For the text-containing cell, return its midpoint in [x, y] coordinate format. 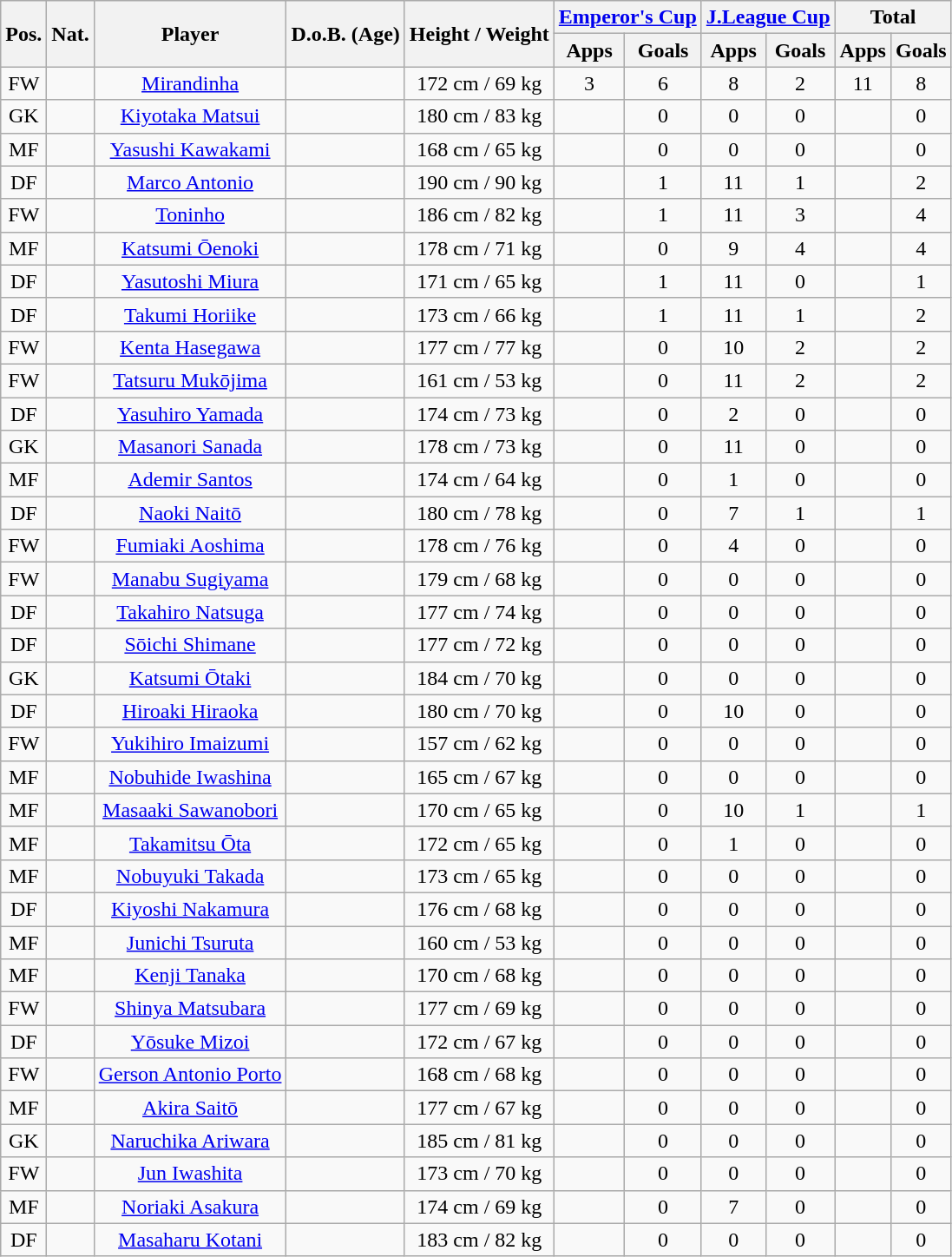
172 cm / 67 kg [479, 1042]
Takahiro Natsuga [190, 612]
Manabu Sugiyama [190, 579]
Emperor's Cup [627, 17]
Noriaki Asakura [190, 1207]
168 cm / 65 kg [479, 149]
174 cm / 73 kg [479, 414]
Kenta Hasegawa [190, 347]
173 cm / 66 kg [479, 314]
178 cm / 73 kg [479, 447]
183 cm / 82 kg [479, 1240]
Yukihiro Imaizumi [190, 744]
185 cm / 81 kg [479, 1141]
Total [893, 17]
Masaaki Sawanobori [190, 810]
180 cm / 83 kg [479, 116]
9 [733, 248]
165 cm / 67 kg [479, 777]
180 cm / 78 kg [479, 513]
Hiroaki Hiraoka [190, 711]
Kiyotaka Matsui [190, 116]
Height / Weight [479, 34]
J.League Cup [768, 17]
Tatsuru Mukōjima [190, 380]
Kiyoshi Nakamura [190, 909]
173 cm / 70 kg [479, 1174]
Toninho [190, 215]
174 cm / 69 kg [479, 1207]
Fumiaki Aoshima [190, 546]
Gerson Antonio Porto [190, 1075]
177 cm / 77 kg [479, 347]
Masaharu Kotani [190, 1240]
178 cm / 76 kg [479, 546]
186 cm / 82 kg [479, 215]
Nobuhide Iwashina [190, 777]
6 [663, 83]
Naruchika Ariwara [190, 1141]
180 cm / 70 kg [479, 711]
Yasushi Kawakami [190, 149]
173 cm / 65 kg [479, 876]
Marco Antonio [190, 182]
Katsumi Ōtaki [190, 678]
176 cm / 68 kg [479, 909]
Yasutoshi Miura [190, 281]
170 cm / 68 kg [479, 976]
Katsumi Ōenoki [190, 248]
Takamitsu Ōta [190, 843]
174 cm / 64 kg [479, 480]
Akira Saitō [190, 1108]
Naoki Naitō [190, 513]
172 cm / 69 kg [479, 83]
172 cm / 65 kg [479, 843]
161 cm / 53 kg [479, 380]
Pos. [24, 34]
171 cm / 65 kg [479, 281]
Yōsuke Mizoi [190, 1042]
Sōichi Shimane [190, 645]
Masanori Sanada [190, 447]
177 cm / 69 kg [479, 1009]
D.o.B. (Age) [345, 34]
157 cm / 62 kg [479, 744]
Junichi Tsuruta [190, 942]
Kenji Tanaka [190, 976]
190 cm / 90 kg [479, 182]
184 cm / 70 kg [479, 678]
179 cm / 68 kg [479, 579]
Ademir Santos [190, 480]
Shinya Matsubara [190, 1009]
177 cm / 67 kg [479, 1108]
Jun Iwashita [190, 1174]
Nobuyuki Takada [190, 876]
Nat. [70, 34]
168 cm / 68 kg [479, 1075]
160 cm / 53 kg [479, 942]
177 cm / 74 kg [479, 612]
Yasuhiro Yamada [190, 414]
Mirandinha [190, 83]
177 cm / 72 kg [479, 645]
178 cm / 71 kg [479, 248]
Takumi Horiike [190, 314]
Player [190, 34]
170 cm / 65 kg [479, 810]
